Scan for the cell matching the given text and deliver its [X, Y] coordinate at center. 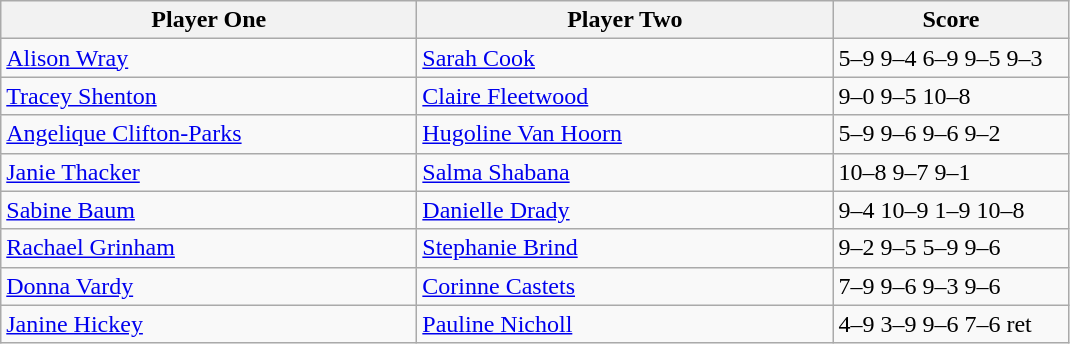
Score [951, 20]
Tracey Shenton [209, 96]
Player One [209, 20]
Pauline Nicholl [625, 324]
Alison Wray [209, 58]
4–9 3–9 9–6 7–6 ret [951, 324]
Claire Fleetwood [625, 96]
9–2 9–5 5–9 9–6 [951, 248]
Rachael Grinham [209, 248]
5–9 9–4 6–9 9–5 9–3 [951, 58]
Sabine Baum [209, 210]
Janie Thacker [209, 172]
5–9 9–6 9–6 9–2 [951, 134]
Sarah Cook [625, 58]
9–0 9–5 10–8 [951, 96]
9–4 10–9 1–9 10–8 [951, 210]
Salma Shabana [625, 172]
10–8 9–7 9–1 [951, 172]
Donna Vardy [209, 286]
Player Two [625, 20]
Danielle Drady [625, 210]
7–9 9–6 9–3 9–6 [951, 286]
Hugoline Van Hoorn [625, 134]
Corinne Castets [625, 286]
Angelique Clifton-Parks [209, 134]
Janine Hickey [209, 324]
Stephanie Brind [625, 248]
